Pinpoint the cell where the given text exists, returning its (x, y) midpoint coordinate. 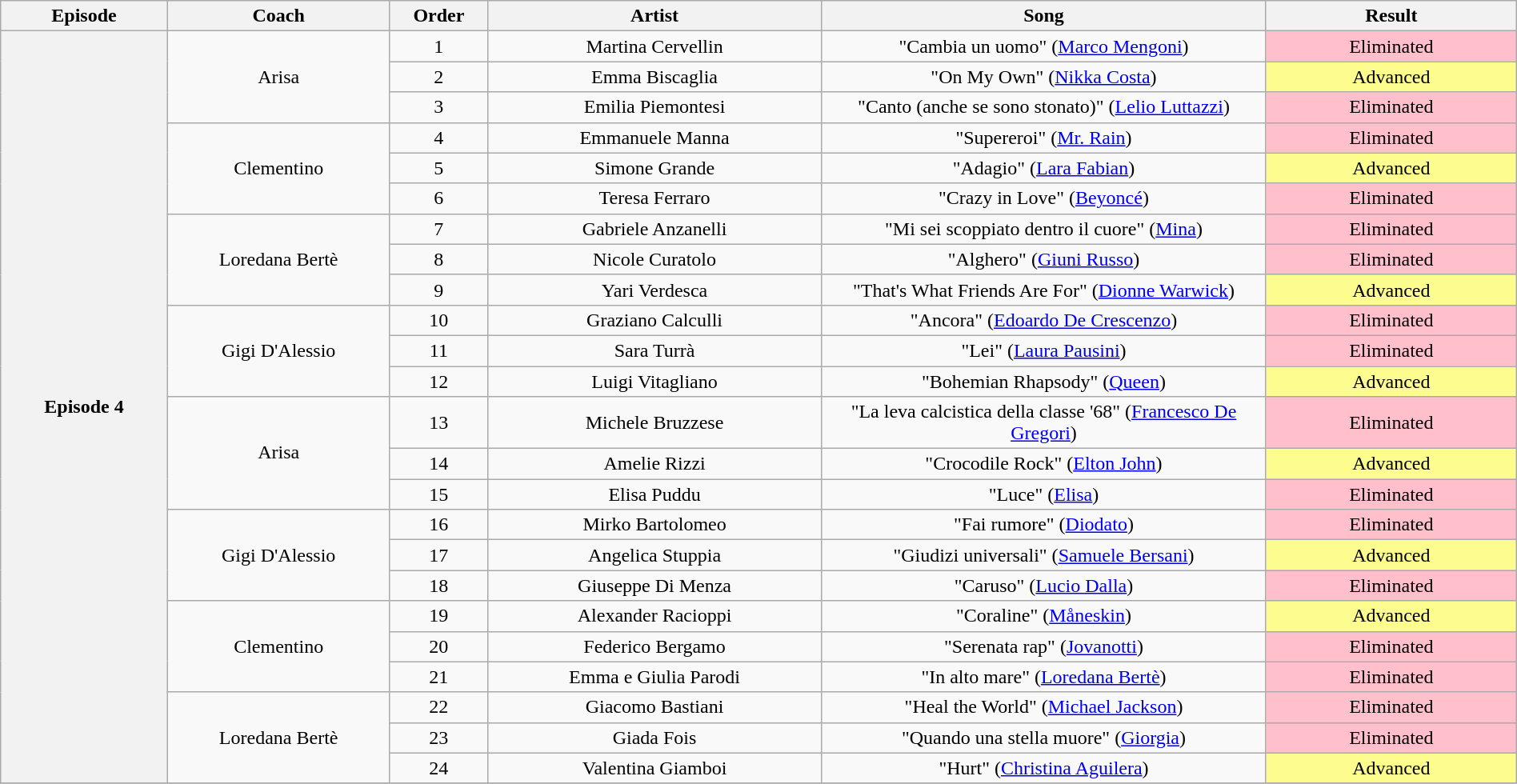
Emma e Giulia Parodi (654, 677)
"That's What Friends Are For" (Dionne Warwick) (1044, 290)
"Heal the World" (Michael Jackson) (1044, 707)
14 (438, 464)
7 (438, 229)
Luigi Vitagliano (654, 382)
1 (438, 46)
Order (438, 16)
21 (438, 677)
Giada Fois (654, 738)
"Crazy in Love" (Beyoncé) (1044, 198)
11 (438, 350)
"In alto mare" (Loredana Bertè) (1044, 677)
Gabriele Anzanelli (654, 229)
"Luce" (Elisa) (1044, 494)
"Supereroi" (Mr. Rain) (1044, 138)
"Cambia un uomo" (Marco Mengoni) (1044, 46)
"Serenata rap" (Jovanotti) (1044, 646)
Artist (654, 16)
"Giudizi universali" (Samuele Bersani) (1044, 555)
Song (1044, 16)
Valentina Giamboi (654, 768)
Emilia Piemontesi (654, 107)
Elisa Puddu (654, 494)
10 (438, 320)
Episode 4 (84, 407)
5 (438, 168)
8 (438, 259)
"Hurt" (Christina Aguilera) (1044, 768)
18 (438, 586)
16 (438, 525)
6 (438, 198)
"Mi sei scoppiato dentro il cuore" (Mina) (1044, 229)
"Lei" (Laura Pausini) (1044, 350)
13 (438, 422)
3 (438, 107)
"Bohemian Rhapsody" (Queen) (1044, 382)
Martina Cervellin (654, 46)
Emmanuele Manna (654, 138)
9 (438, 290)
"Alghero" (Giuni Russo) (1044, 259)
Sara Turrà (654, 350)
22 (438, 707)
17 (438, 555)
Nicole Curatolo (654, 259)
Emma Biscaglia (654, 77)
Giuseppe Di Menza (654, 586)
23 (438, 738)
"Crocodile Rock" (Elton John) (1044, 464)
"Fai rumore" (Diodato) (1044, 525)
Michele Bruzzese (654, 422)
Episode (84, 16)
Yari Verdesca (654, 290)
Amelie Rizzi (654, 464)
15 (438, 494)
Graziano Calculli (654, 320)
4 (438, 138)
Alexander Racioppi (654, 616)
Angelica Stuppia (654, 555)
Federico Bergamo (654, 646)
19 (438, 616)
"On My Own" (Nikka Costa) (1044, 77)
"Coraline" (Måneskin) (1044, 616)
Teresa Ferraro (654, 198)
Giacomo Bastiani (654, 707)
"La leva calcistica della classe '68" (Francesco De Gregori) (1044, 422)
Simone Grande (654, 168)
2 (438, 77)
Coach (278, 16)
"Ancora" (Edoardo De Crescenzo) (1044, 320)
"Adagio" (Lara Fabian) (1044, 168)
"Caruso" (Lucio Dalla) (1044, 586)
Result (1391, 16)
"Canto (anche se sono stonato)" (Lelio Luttazzi) (1044, 107)
20 (438, 646)
Mirko Bartolomeo (654, 525)
12 (438, 382)
24 (438, 768)
"Quando una stella muore" (Giorgia) (1044, 738)
